Locate the cell with the specified text and output its [X, Y] center coordinate. 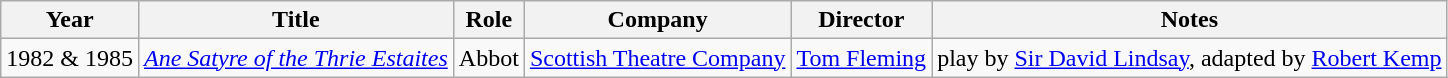
Scottish Theatre Company [658, 58]
Tom Fleming [862, 58]
Role [488, 20]
1982 & 1985 [70, 58]
Ane Satyre of the Thrie Estaites [296, 58]
Year [70, 20]
Director [862, 20]
play by Sir David Lindsay, adapted by Robert Kemp [1190, 58]
Company [658, 20]
Title [296, 20]
Abbot [488, 58]
Notes [1190, 20]
